Find where the given text appears and provide that cell's center as (X, Y) coordinate. 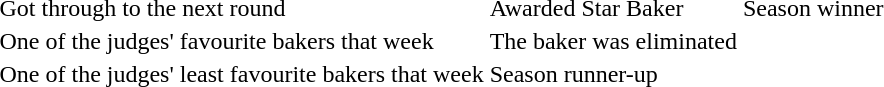
The baker was eliminated (613, 41)
